Locate the cell with the specified text and output its (x, y) center coordinate. 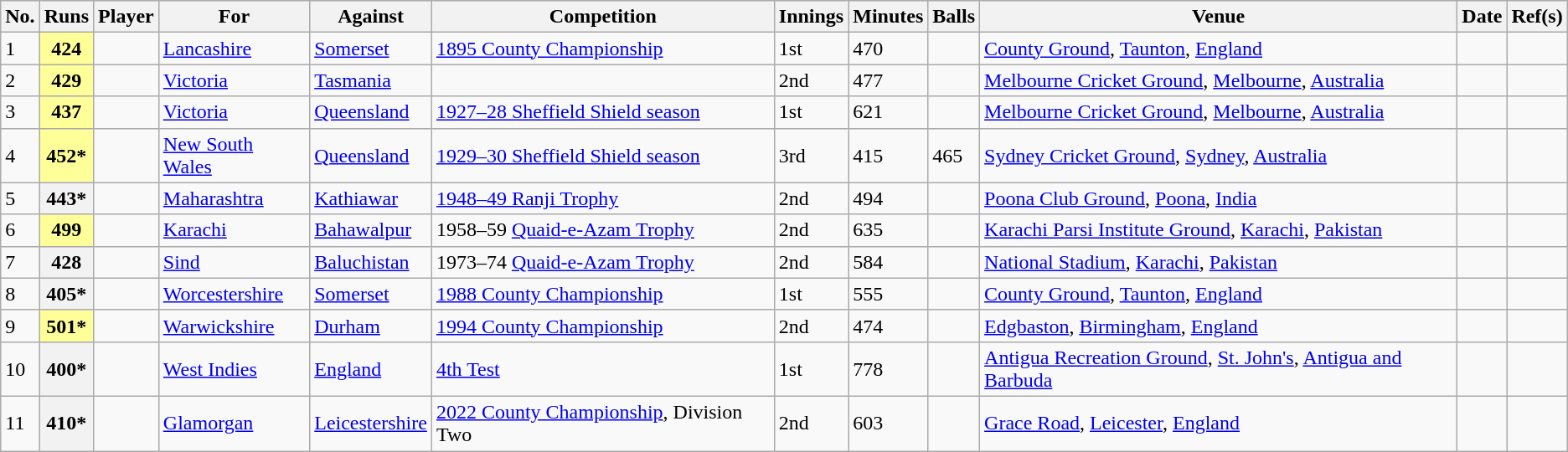
1948–49 Ranji Trophy (603, 198)
Balls (954, 17)
Durham (371, 326)
Leicestershire (371, 424)
7 (20, 262)
New South Wales (234, 156)
555 (888, 294)
Glamorgan (234, 424)
Maharashtra (234, 198)
Competition (603, 17)
National Stadium, Karachi, Pakistan (1219, 262)
443* (66, 198)
584 (888, 262)
410* (66, 424)
4 (20, 156)
Sydney Cricket Ground, Sydney, Australia (1219, 156)
499 (66, 230)
West Indies (234, 368)
621 (888, 112)
1973–74 Quaid-e-Azam Trophy (603, 262)
Minutes (888, 17)
England (371, 368)
405* (66, 294)
Date (1483, 17)
1958–59 Quaid-e-Azam Trophy (603, 230)
Worcestershire (234, 294)
1 (20, 49)
Against (371, 17)
Bahawalpur (371, 230)
For (234, 17)
1929–30 Sheffield Shield season (603, 156)
494 (888, 198)
11 (20, 424)
501* (66, 326)
Poona Club Ground, Poona, India (1219, 198)
2022 County Championship, Division Two (603, 424)
603 (888, 424)
Ref(s) (1537, 17)
400* (66, 368)
Kathiawar (371, 198)
Venue (1219, 17)
428 (66, 262)
635 (888, 230)
4th Test (603, 368)
465 (954, 156)
415 (888, 156)
Runs (66, 17)
470 (888, 49)
Lancashire (234, 49)
3 (20, 112)
474 (888, 326)
Sind (234, 262)
10 (20, 368)
1927–28 Sheffield Shield season (603, 112)
1988 County Championship (603, 294)
1895 County Championship (603, 49)
5 (20, 198)
Tasmania (371, 80)
2 (20, 80)
Baluchistan (371, 262)
429 (66, 80)
437 (66, 112)
9 (20, 326)
3rd (811, 156)
1994 County Championship (603, 326)
6 (20, 230)
Edgbaston, Birmingham, England (1219, 326)
Antigua Recreation Ground, St. John's, Antigua and Barbuda (1219, 368)
Warwickshire (234, 326)
Karachi Parsi Institute Ground, Karachi, Pakistan (1219, 230)
778 (888, 368)
No. (20, 17)
8 (20, 294)
424 (66, 49)
Grace Road, Leicester, England (1219, 424)
452* (66, 156)
Player (126, 17)
Karachi (234, 230)
477 (888, 80)
Innings (811, 17)
